Find where the given text appears and provide that cell's center as [X, Y] coordinate. 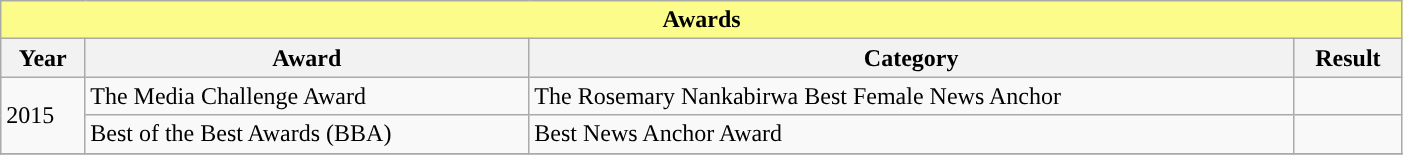
Category [912, 58]
Award [307, 58]
Result [1348, 58]
Awards [702, 20]
2015 [43, 115]
The Rosemary Nankabirwa Best Female News Anchor [912, 96]
The Media Challenge Award [307, 96]
Best of the Best Awards (BBA) [307, 134]
Year [43, 58]
Best News Anchor Award [912, 134]
